Return the [x, y] coordinate for the center point of the cell that contains the specified text.  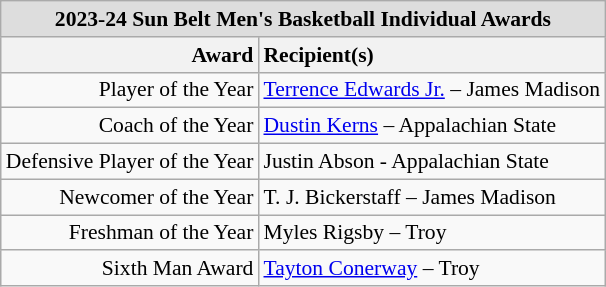
Coach of the Year [130, 126]
Sixth Man Award [130, 269]
Terrence Edwards Jr. – James Madison [432, 90]
Newcomer of the Year [130, 197]
Award [130, 55]
Player of the Year [130, 90]
Justin Abson - Appalachian State [432, 162]
2023-24 Sun Belt Men's Basketball Individual Awards [303, 19]
T. J. Bickerstaff – James Madison [432, 197]
Defensive Player of the Year [130, 162]
Myles Rigsby – Troy [432, 233]
Tayton Conerway – Troy [432, 269]
Recipient(s) [432, 55]
Dustin Kerns – Appalachian State [432, 126]
Freshman of the Year [130, 233]
